From the cell containing the given text, extract its center point as [X, Y] coordinate. 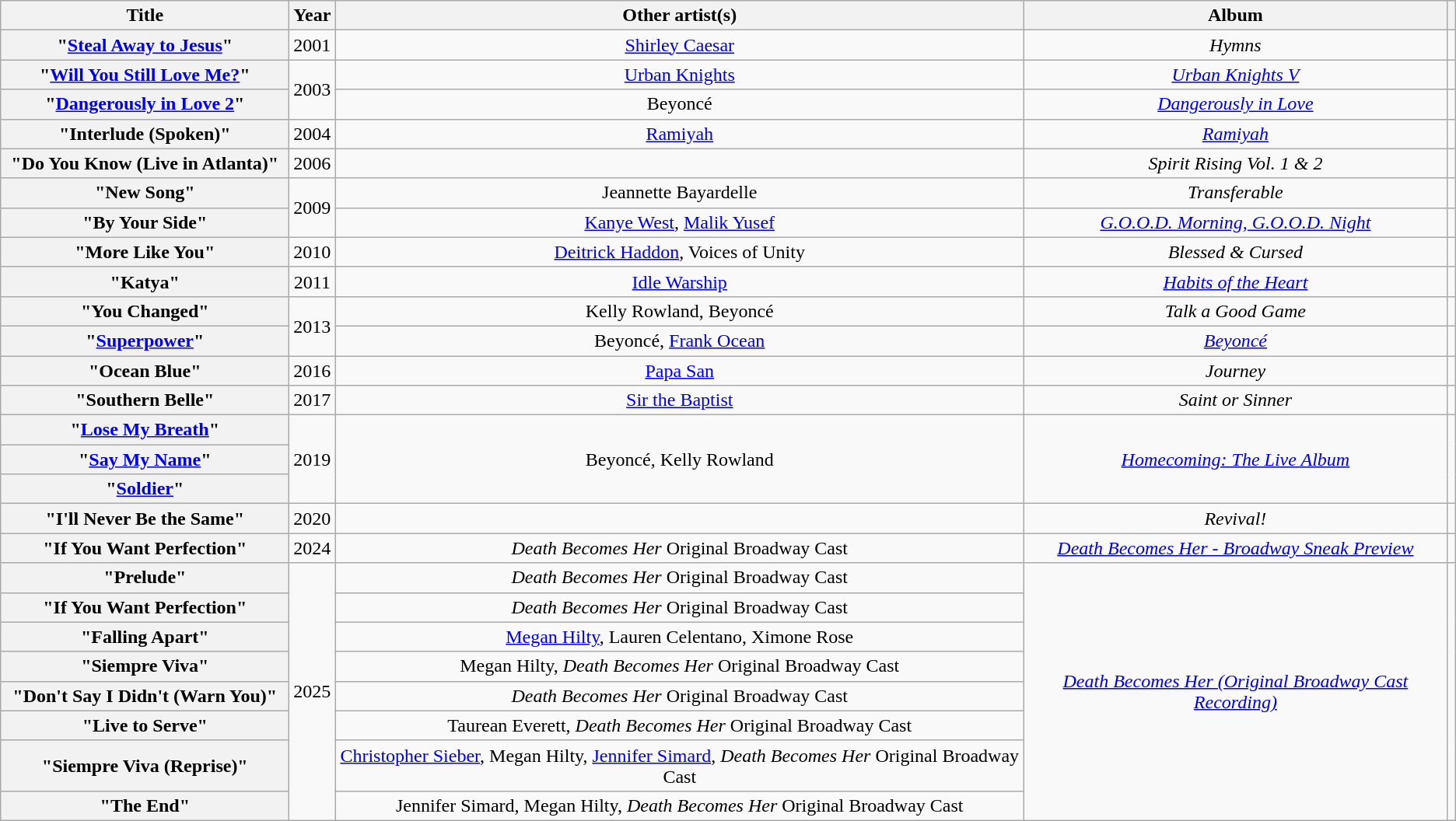
2013 [313, 326]
Talk a Good Game [1236, 311]
Kelly Rowland, Beyoncé [680, 311]
Megan Hilty, Lauren Celentano, Ximone Rose [680, 637]
"More Like You" [145, 252]
Dangerously in Love [1236, 104]
2001 [313, 45]
Papa San [680, 371]
G.O.O.D. Morning, G.O.O.D. Night [1236, 222]
"The End" [145, 805]
Taurean Everett, Death Becomes Her Original Broadway Cast [680, 725]
Christopher Sieber, Megan Hilty, Jennifer Simard, Death Becomes Her Original Broadway Cast [680, 765]
"Dangerously in Love 2" [145, 104]
"Will You Still Love Me?" [145, 75]
Habits of the Heart [1236, 281]
"Southern Belle" [145, 400]
2019 [313, 459]
Sir the Baptist [680, 400]
Urban Knights V [1236, 75]
Spirit Rising Vol. 1 & 2 [1236, 163]
Deitrick Haddon, Voices of Unity [680, 252]
2017 [313, 400]
Beyoncé, Frank Ocean [680, 341]
Jennifer Simard, Megan Hilty, Death Becomes Her Original Broadway Cast [680, 805]
"Superpower" [145, 341]
2011 [313, 281]
"I'll Never Be the Same" [145, 519]
Death Becomes Her (Original Broadway Cast Recording) [1236, 692]
"Katya" [145, 281]
2006 [313, 163]
Homecoming: The Live Album [1236, 459]
"Siempre Viva (Reprise)" [145, 765]
2024 [313, 548]
Album [1236, 16]
"Prelude" [145, 578]
"Soldier" [145, 489]
"Don't Say I Didn't (Warn You)" [145, 696]
"Live to Serve" [145, 725]
"Falling Apart" [145, 637]
"Siempre Viva" [145, 666]
2020 [313, 519]
Shirley Caesar [680, 45]
"Do You Know (Live in Atlanta)" [145, 163]
"Interlude (Spoken)" [145, 134]
2003 [313, 89]
Kanye West, Malik Yusef [680, 222]
Megan Hilty, Death Becomes Her Original Broadway Cast [680, 666]
"Lose My Breath" [145, 430]
"New Song" [145, 193]
"Steal Away to Jesus" [145, 45]
"By Your Side" [145, 222]
Death Becomes Her - Broadway Sneak Preview [1236, 548]
Idle Warship [680, 281]
Transferable [1236, 193]
Title [145, 16]
2004 [313, 134]
Beyoncé, Kelly Rowland [680, 459]
Urban Knights [680, 75]
Jeannette Bayardelle [680, 193]
Blessed & Cursed [1236, 252]
Hymns [1236, 45]
2010 [313, 252]
"Ocean Blue" [145, 371]
Year [313, 16]
Saint or Sinner [1236, 400]
Journey [1236, 371]
"You Changed" [145, 311]
2016 [313, 371]
2009 [313, 208]
2025 [313, 692]
"Say My Name" [145, 459]
Revival! [1236, 519]
Other artist(s) [680, 16]
